Find where the given text appears and provide that cell's center as (X, Y) coordinate. 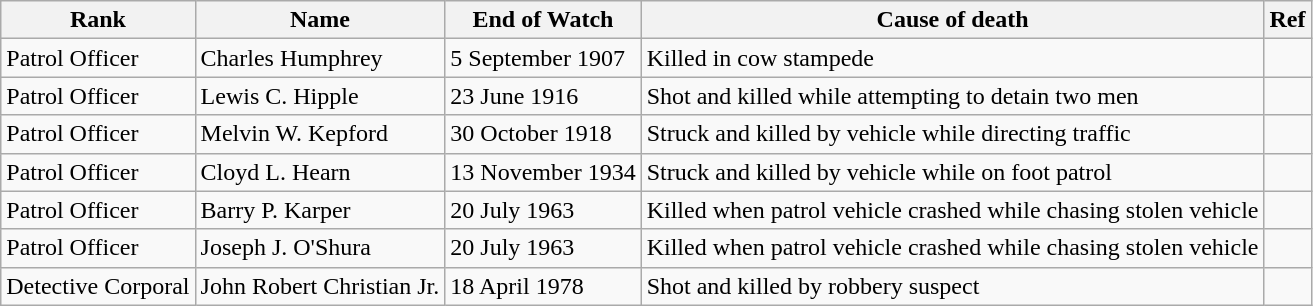
Cause of death (952, 20)
Name (320, 20)
13 November 1934 (543, 172)
23 June 1916 (543, 96)
Cloyd L. Hearn (320, 172)
30 October 1918 (543, 134)
Rank (98, 20)
Shot and killed while attempting to detain two men (952, 96)
5 September 1907 (543, 58)
Ref (1288, 20)
18 April 1978 (543, 286)
Detective Corporal (98, 286)
Barry P. Karper (320, 210)
Struck and killed by vehicle while directing traffic (952, 134)
Melvin W. Kepford (320, 134)
Killed in cow stampede (952, 58)
Charles Humphrey (320, 58)
End of Watch (543, 20)
Shot and killed by robbery suspect (952, 286)
Joseph J. O'Shura (320, 248)
Lewis C. Hipple (320, 96)
Struck and killed by vehicle while on foot patrol (952, 172)
John Robert Christian Jr. (320, 286)
